Capture the cell that displays the provided text and extract its [x, y] central coordinate. 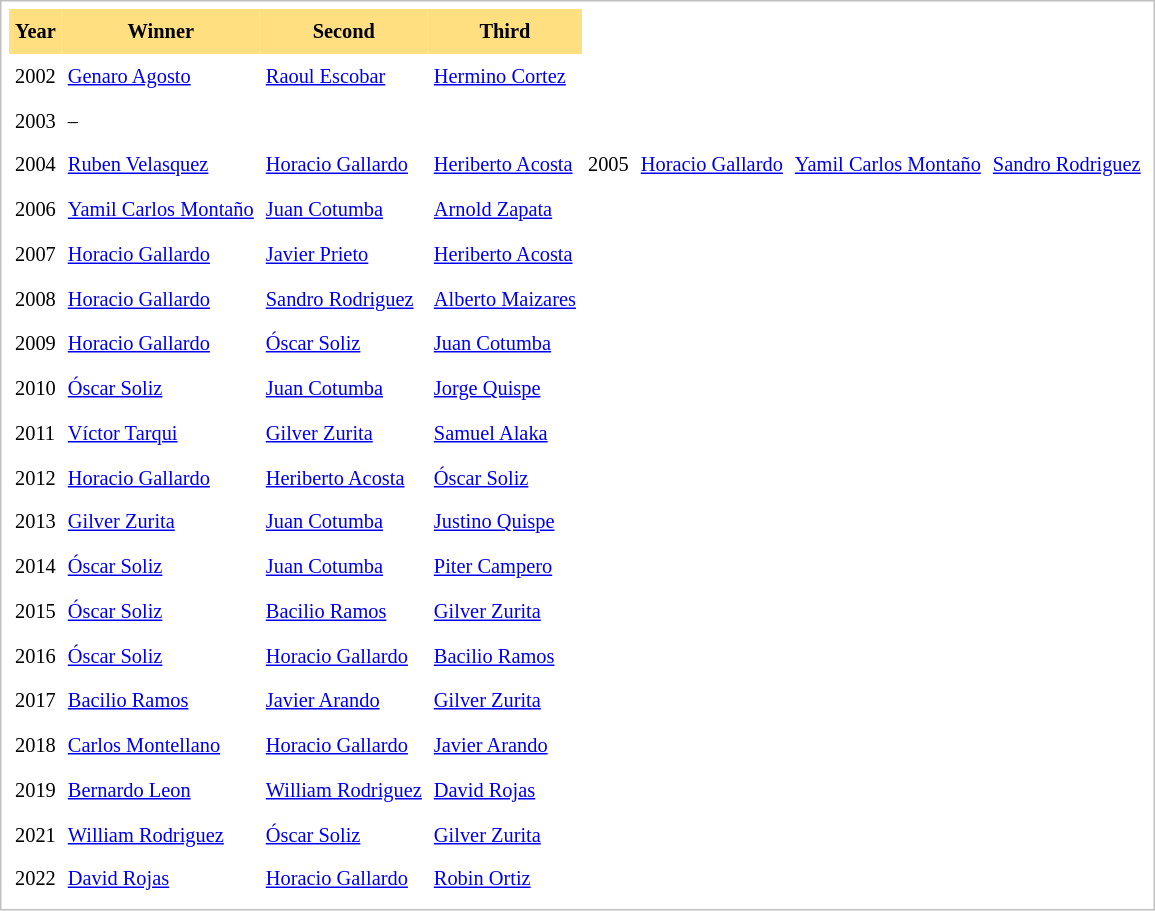
2022 [36, 880]
Third [505, 32]
Samuel Alaka [505, 434]
2018 [36, 746]
Bernardo Leon [161, 790]
2015 [36, 612]
– [161, 120]
Carlos Montellano [161, 746]
Genaro Agosto [161, 76]
Jorge Quispe [505, 388]
2012 [36, 478]
2006 [36, 210]
2011 [36, 434]
Year [36, 32]
Raoul Escobar [344, 76]
2008 [36, 300]
2014 [36, 566]
2019 [36, 790]
Hermino Cortez [505, 76]
Alberto Maizares [505, 300]
2002 [36, 76]
Víctor Tarqui [161, 434]
2010 [36, 388]
2007 [36, 254]
2016 [36, 656]
Javier Prieto [344, 254]
Robin Ortiz [505, 880]
Ruben Velasquez [161, 166]
Piter Campero [505, 566]
2009 [36, 344]
2005 [608, 166]
Second [344, 32]
Arnold Zapata [505, 210]
2021 [36, 834]
Justino Quispe [505, 522]
Winner [161, 32]
2004 [36, 166]
2003 [36, 120]
2013 [36, 522]
2017 [36, 700]
